Pinpoint the cell where the given text exists, returning its [X, Y] midpoint coordinate. 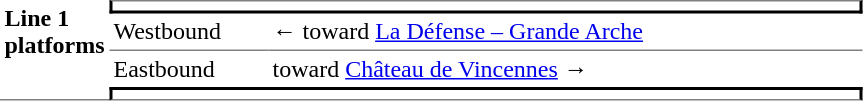
← toward La Défense – Grande Arche [565, 33]
Line 1 platforms [54, 50]
toward Château de Vincennes → [565, 69]
Eastbound [188, 69]
Westbound [188, 33]
